Provide the [X, Y] coordinate of the cell's center where the given text is located.  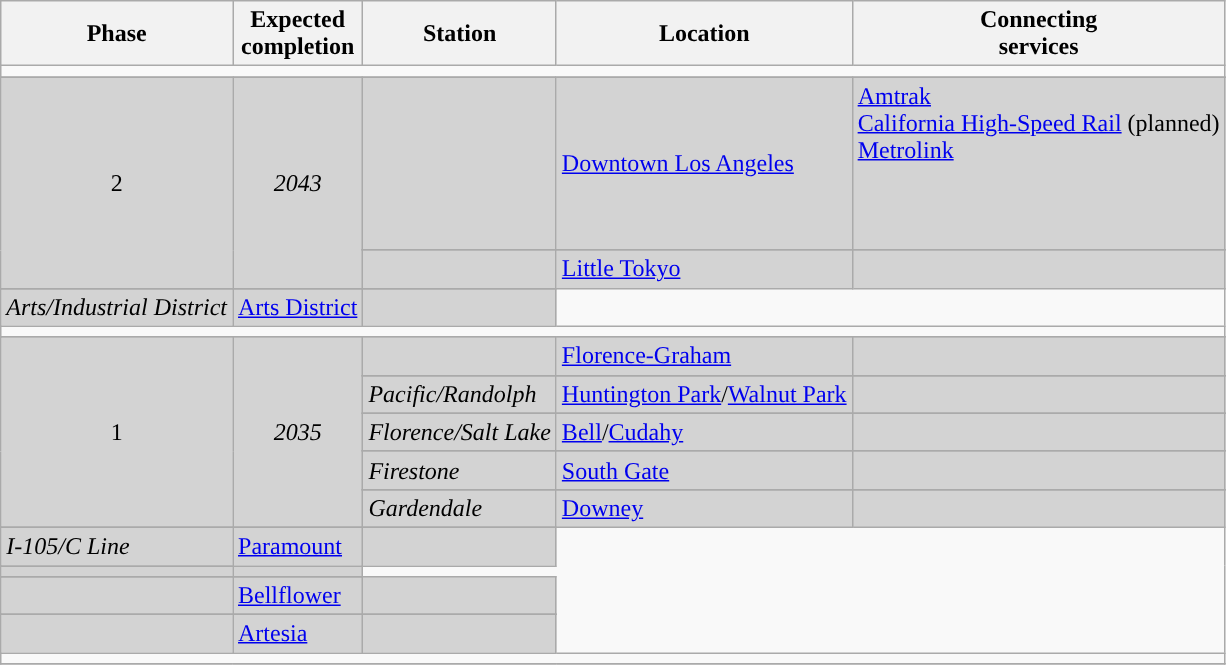
Paramount [297, 546]
Phase [117, 34]
South Gate [704, 470]
Artesia [297, 634]
Location [704, 34]
Pacific/Randolph [460, 394]
I-105/C Line [117, 546]
2035 [297, 432]
Amtrak California High-Speed Rail (planned) Metrolink [1038, 164]
1 [117, 432]
Bell/Cudahy [704, 432]
Expectedcompletion [297, 34]
Gardendale [460, 508]
Downtown Los Angeles [704, 164]
Station [460, 34]
Huntington Park/Walnut Park [704, 394]
Florence/Salt Lake [460, 432]
Little Tokyo [704, 269]
Florence-Graham [704, 356]
Downey [704, 508]
Connectingservices [1038, 34]
Firestone [460, 470]
2 [117, 182]
Arts District [297, 307]
Arts/Industrial District [117, 307]
Bellflower [297, 596]
2043 [297, 182]
